Search for the cell housing the specified text and yield its [X, Y] center coordinate. 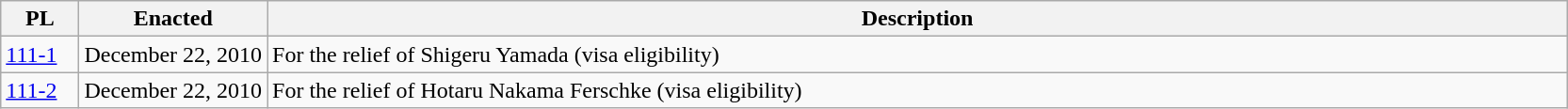
111-2 [40, 90]
For the relief of Shigeru Yamada (visa eligibility) [917, 54]
PL [40, 19]
111-1 [40, 54]
For the relief of Hotaru Nakama Ferschke (visa eligibility) [917, 90]
Enacted [173, 19]
Description [917, 19]
